Search for the cell housing the specified text and yield its [X, Y] center coordinate. 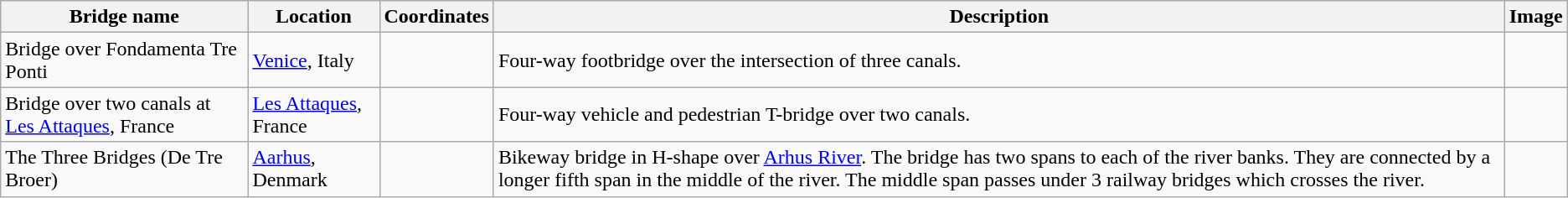
Image [1536, 17]
Les Attaques, France [313, 114]
Venice, Italy [313, 60]
Aarhus, Denmark [313, 169]
Four-way footbridge over the intersection of three canals. [998, 60]
Bridge over Fondamenta Tre Ponti [124, 60]
Bridge name [124, 17]
The Three Bridges (De Tre Broer) [124, 169]
Bridge over two canals at Les Attaques, France [124, 114]
Four-way vehicle and pedestrian T-bridge over two canals. [998, 114]
Location [313, 17]
Description [998, 17]
Coordinates [436, 17]
